Determine the (X, Y) coordinate at the center of the cell enclosing the given text.  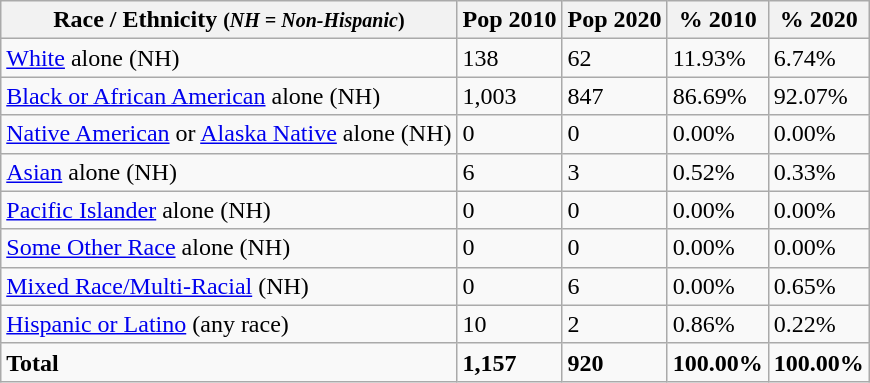
86.69% (718, 96)
0.52% (718, 172)
6.74% (818, 58)
1,157 (510, 362)
0.33% (818, 172)
1,003 (510, 96)
10 (510, 324)
2 (614, 324)
0.86% (718, 324)
% 2010 (718, 20)
Total (229, 362)
0.65% (818, 286)
Hispanic or Latino (any race) (229, 324)
0.22% (818, 324)
Mixed Race/Multi-Racial (NH) (229, 286)
3 (614, 172)
847 (614, 96)
Pacific Islander alone (NH) (229, 210)
920 (614, 362)
Black or African American alone (NH) (229, 96)
Pop 2010 (510, 20)
White alone (NH) (229, 58)
Race / Ethnicity (NH = Non-Hispanic) (229, 20)
Some Other Race alone (NH) (229, 248)
Asian alone (NH) (229, 172)
11.93% (718, 58)
138 (510, 58)
92.07% (818, 96)
Native American or Alaska Native alone (NH) (229, 134)
Pop 2020 (614, 20)
62 (614, 58)
% 2020 (818, 20)
